Capture the cell that displays the provided text and extract its (X, Y) central coordinate. 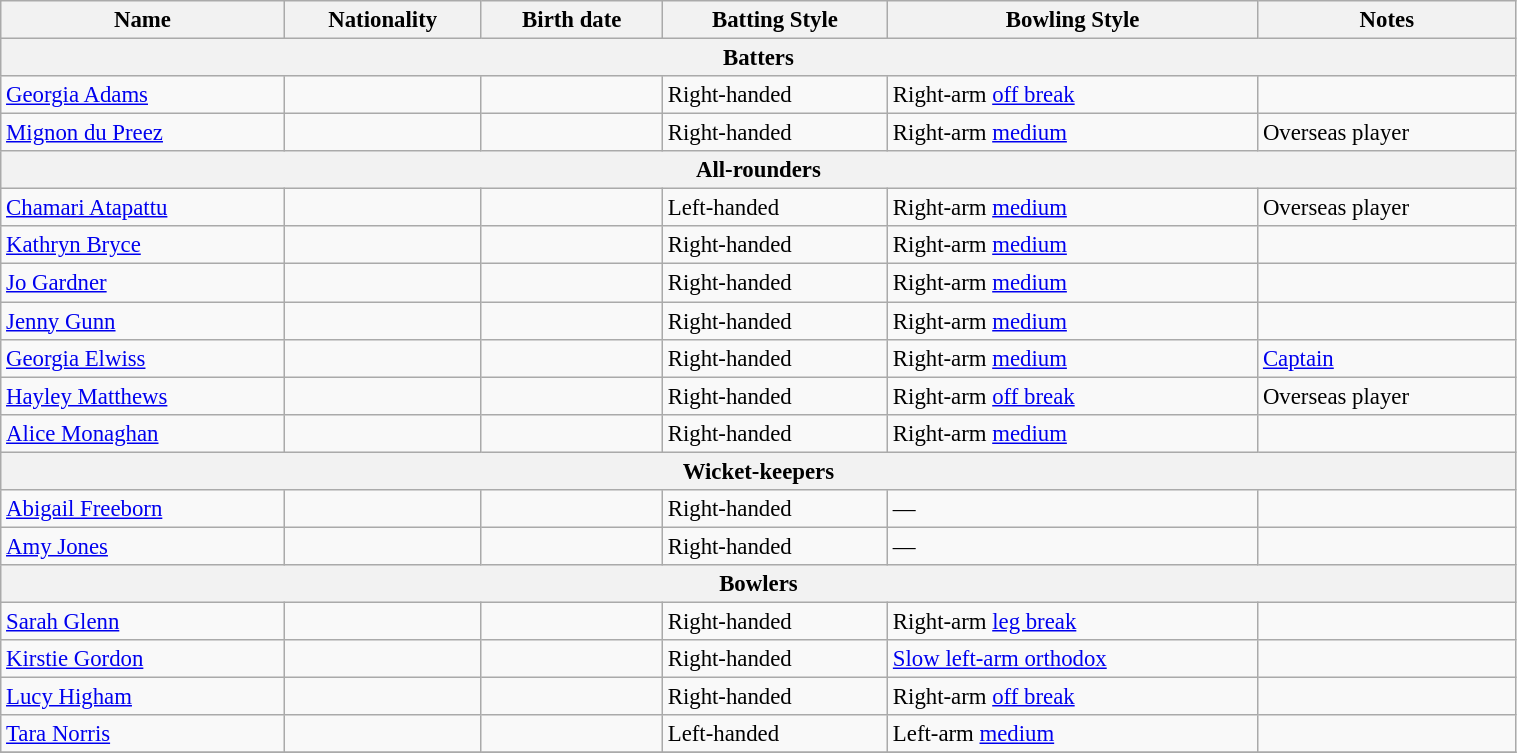
Wicket-keepers (758, 471)
Captain (1387, 358)
Hayley Matthews (142, 396)
Bowlers (758, 584)
Mignon du Preez (142, 133)
Slow left-arm orthodox (1073, 659)
Sarah Glenn (142, 621)
Notes (1387, 20)
Bowling Style (1073, 20)
Right-arm leg break (1073, 621)
Batting Style (774, 20)
Tara Norris (142, 734)
Abigail Freeborn (142, 509)
Name (142, 20)
Chamari Atapattu (142, 208)
Jo Gardner (142, 283)
Georgia Adams (142, 95)
Left-arm medium (1073, 734)
Nationality (382, 20)
Kirstie Gordon (142, 659)
Birth date (572, 20)
Alice Monaghan (142, 433)
Amy Jones (142, 546)
Georgia Elwiss (142, 358)
Kathryn Bryce (142, 245)
Lucy Higham (142, 697)
Batters (758, 58)
Jenny Gunn (142, 321)
All-rounders (758, 170)
